Extract the (X, Y) coordinate from the center of the cell holding the provided text.  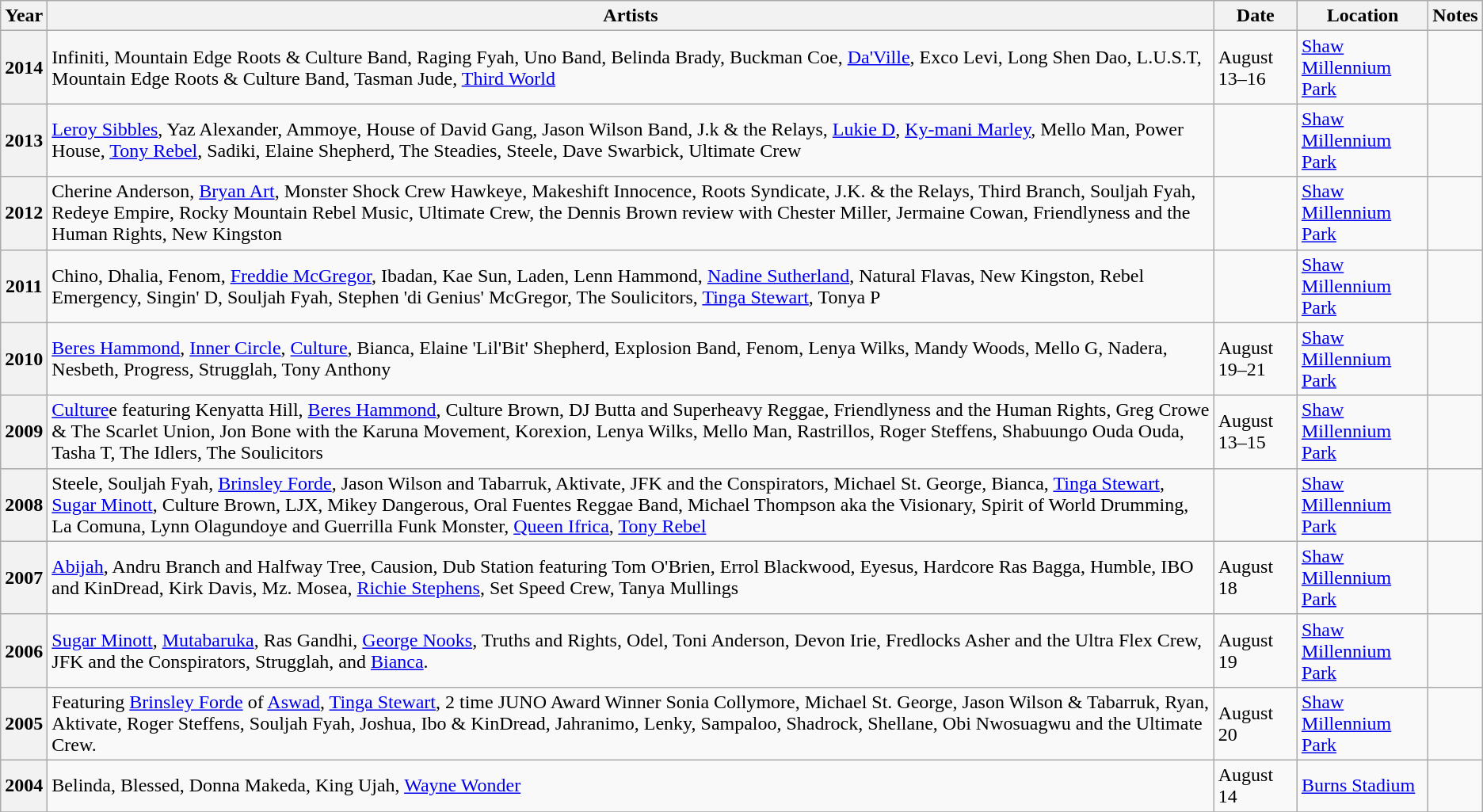
August 18 (1255, 578)
Burns Stadium (1363, 786)
Artists (631, 16)
2009 (24, 432)
Belinda, Blessed, Donna Makeda, King Ujah, Wayne Wonder (631, 786)
Location (1363, 16)
August 13–15 (1255, 432)
Year (24, 16)
2006 (24, 650)
August 13–16 (1255, 67)
August 19–21 (1255, 359)
August 14 (1255, 786)
Notes (1455, 16)
2010 (24, 359)
August 19 (1255, 650)
Date (1255, 16)
2004 (24, 786)
2012 (24, 213)
August 20 (1255, 723)
2014 (24, 67)
2008 (24, 505)
2011 (24, 286)
2013 (24, 140)
2005 (24, 723)
2007 (24, 578)
